Locate the cell with the specified text and output its [X, Y] center coordinate. 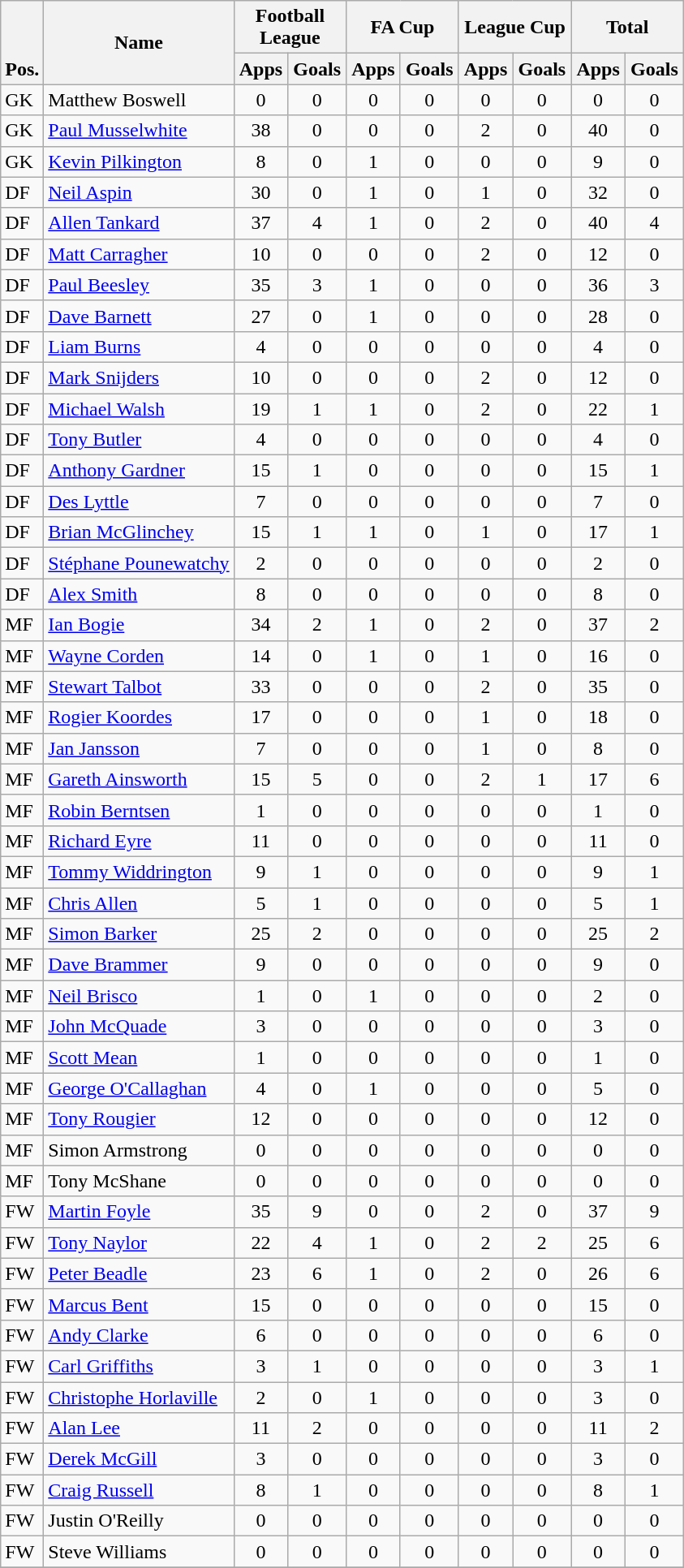
Gareth Ainsworth [139, 779]
John McQuade [139, 1027]
27 [261, 316]
Jan Jansson [139, 748]
Neil Aspin [139, 192]
Martin Foyle [139, 1212]
Name [139, 42]
Michael Walsh [139, 408]
Tony Naylor [139, 1243]
36 [599, 285]
Scott Mean [139, 1058]
16 [599, 656]
Neil Brisco [139, 996]
Alex Smith [139, 594]
Football League [290, 28]
Stewart Talbot [139, 687]
Pos. [23, 42]
38 [261, 131]
Robin Berntsen [139, 810]
Allen Tankard [139, 223]
23 [261, 1273]
Derek McGill [139, 1459]
Andy Clarke [139, 1335]
FA Cup [402, 28]
33 [261, 687]
Tony McShane [139, 1181]
Matt Carragher [139, 254]
Tony Rougier [139, 1119]
19 [261, 408]
Paul Beesley [139, 285]
Simon Armstrong [139, 1150]
Christophe Horlaville [139, 1397]
Anthony Gardner [139, 471]
Marcus Bent [139, 1304]
Alan Lee [139, 1428]
32 [599, 192]
Chris Allen [139, 903]
Dave Barnett [139, 316]
Brian McGlinchey [139, 532]
26 [599, 1273]
34 [261, 625]
28 [599, 316]
Rogier Koordes [139, 717]
Tony Butler [139, 440]
Kevin Pilkington [139, 162]
League Cup [514, 28]
Simon Barker [139, 934]
Wayne Corden [139, 656]
Dave Brammer [139, 965]
Stéphane Pounewatchy [139, 563]
Des Lyttle [139, 502]
30 [261, 192]
Paul Musselwhite [139, 131]
George O'Callaghan [139, 1088]
Tommy Widdrington [139, 872]
14 [261, 656]
Total [628, 28]
Justin O'Reilly [139, 1521]
Craig Russell [139, 1490]
Steve Williams [139, 1552]
Ian Bogie [139, 625]
Liam Burns [139, 347]
Carl Griffiths [139, 1366]
Richard Eyre [139, 841]
Matthew Boswell [139, 100]
Mark Snijders [139, 377]
18 [599, 717]
Peter Beadle [139, 1273]
